Locate the cell with the specified text and output its [x, y] center coordinate. 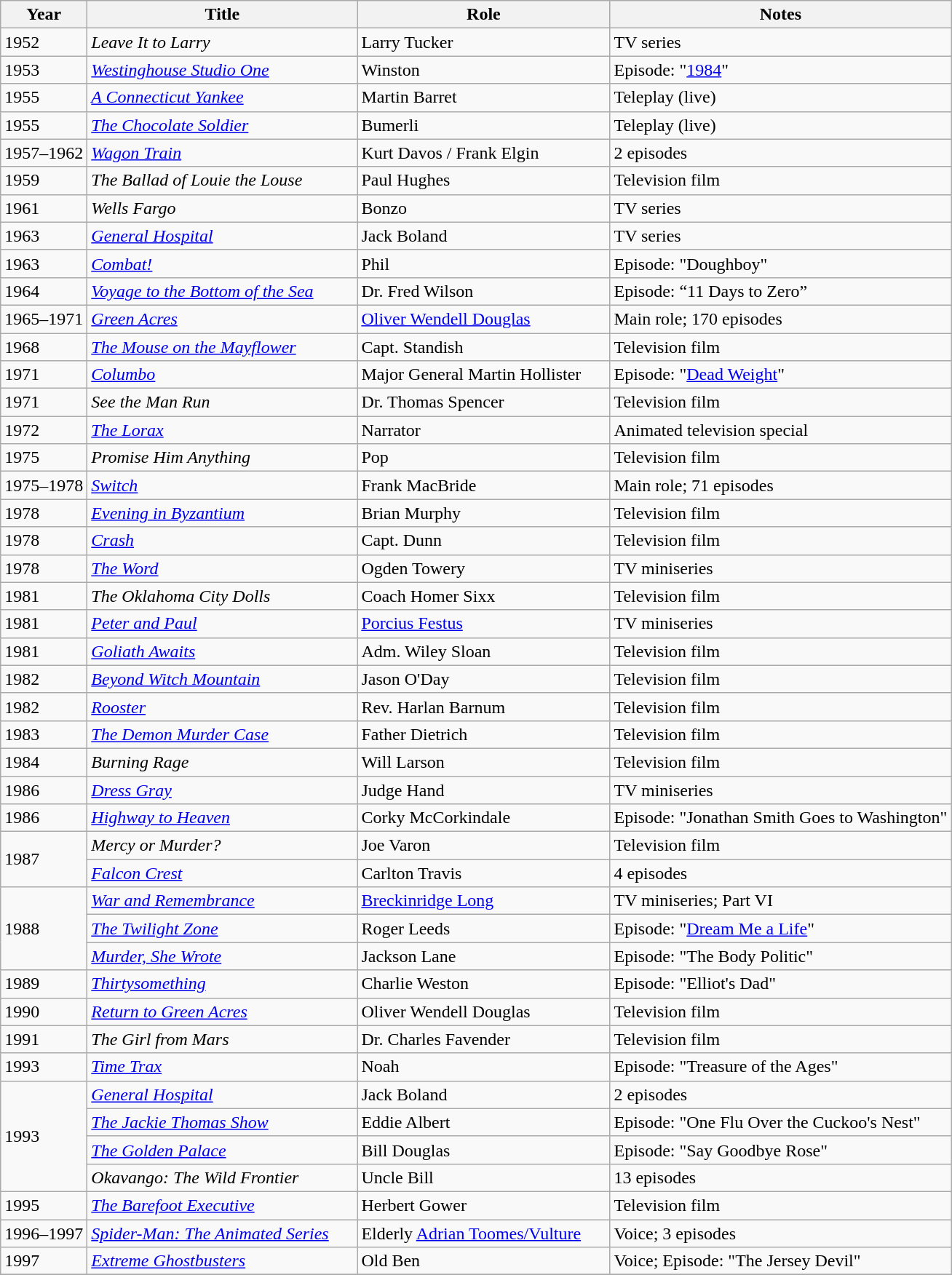
Uncle Bill [483, 1177]
1990 [44, 1012]
Episode: "The Body Politic" [780, 956]
Joe Varon [483, 846]
The Girl from Mars [223, 1039]
Jason O'Day [483, 679]
Episode: "Treasure of the Ages" [780, 1067]
Bill Douglas [483, 1150]
Thirtysomething [223, 984]
Rooster [223, 707]
A Connecticut Yankee [223, 98]
Bonzo [483, 208]
Eddie Albert [483, 1122]
Voyage to the Bottom of the Sea [223, 291]
Beyond Witch Mountain [223, 679]
1957–1962 [44, 153]
Charlie Weston [483, 984]
Time Trax [223, 1067]
1961 [44, 208]
1984 [44, 762]
Okavango: The Wild Frontier [223, 1177]
Episode: "One Flu Over the Cuckoo's Nest" [780, 1122]
Voice; 3 episodes [780, 1234]
Episode: "Dream Me a Life" [780, 929]
Title [223, 15]
Main role; 71 episodes [780, 485]
1964 [44, 291]
Winston [483, 70]
Kurt Davos / Frank Elgin [483, 153]
Coach Homer Sixx [483, 596]
Falcon Crest [223, 873]
1989 [44, 984]
Peter and Paul [223, 624]
Frank MacBride [483, 485]
Porcius Festus [483, 624]
Wells Fargo [223, 208]
The Word [223, 568]
Spider-Man: The Animated Series [223, 1234]
Year [44, 15]
1952 [44, 42]
Phil [483, 263]
1988 [44, 929]
The Lorax [223, 430]
Pop [483, 458]
Dr. Charles Favender [483, 1039]
1991 [44, 1039]
Will Larson [483, 762]
1987 [44, 859]
Combat! [223, 263]
Breckinridge Long [483, 901]
Mercy or Murder? [223, 846]
Episode: “11 Days to Zero” [780, 291]
Episode: "Dead Weight" [780, 375]
Notes [780, 15]
1975–1978 [44, 485]
The Barefoot Executive [223, 1205]
Martin Barret [483, 98]
Capt. Standish [483, 347]
The Twilight Zone [223, 929]
Promise Him Anything [223, 458]
Brian Murphy [483, 513]
Judge Hand [483, 790]
1997 [44, 1261]
Jackson Lane [483, 956]
Noah [483, 1067]
Wagon Train [223, 153]
Rev. Harlan Barnum [483, 707]
Father Dietrich [483, 734]
TV miniseries; Part VI [780, 901]
Evening in Byzantium [223, 513]
Ogden Towery [483, 568]
Corky McCorkindale [483, 818]
Dress Gray [223, 790]
4 episodes [780, 873]
The Golden Palace [223, 1150]
The Demon Murder Case [223, 734]
Elderly Adrian Toomes/Vulture [483, 1234]
Roger Leeds [483, 929]
Capt. Dunn [483, 541]
Switch [223, 485]
Episode: "Doughboy" [780, 263]
Episode: "Jonathan Smith Goes to Washington" [780, 818]
1996–1997 [44, 1234]
Return to Green Acres [223, 1012]
Dr. Fred Wilson [483, 291]
The Jackie Thomas Show [223, 1122]
1959 [44, 180]
Episode: "Say Goodbye Rose" [780, 1150]
Herbert Gower [483, 1205]
The Ballad of Louie the Louse [223, 180]
Bumerli [483, 125]
Burning Rage [223, 762]
1983 [44, 734]
Goliath Awaits [223, 651]
Narrator [483, 430]
1975 [44, 458]
Carlton Travis [483, 873]
13 episodes [780, 1177]
Leave It to Larry [223, 42]
1995 [44, 1205]
Animated television special [780, 430]
1953 [44, 70]
War and Remembrance [223, 901]
Crash [223, 541]
Major General Martin Hollister [483, 375]
Voice; Episode: "The Jersey Devil" [780, 1261]
See the Man Run [223, 402]
1968 [44, 347]
1972 [44, 430]
The Mouse on the Mayflower [223, 347]
Highway to Heaven [223, 818]
The Oklahoma City Dolls [223, 596]
Westinghouse Studio One [223, 70]
Paul Hughes [483, 180]
Main role; 170 episodes [780, 319]
1965–1971 [44, 319]
Larry Tucker [483, 42]
Adm. Wiley Sloan [483, 651]
Episode: "Elliot's Dad" [780, 984]
Role [483, 15]
Murder, She Wrote [223, 956]
Dr. Thomas Spencer [483, 402]
Green Acres [223, 319]
Episode: "1984" [780, 70]
Columbo [223, 375]
The Chocolate Soldier [223, 125]
Extreme Ghostbusters [223, 1261]
Old Ben [483, 1261]
